Find where the given text appears and provide that cell's center as [X, Y] coordinate. 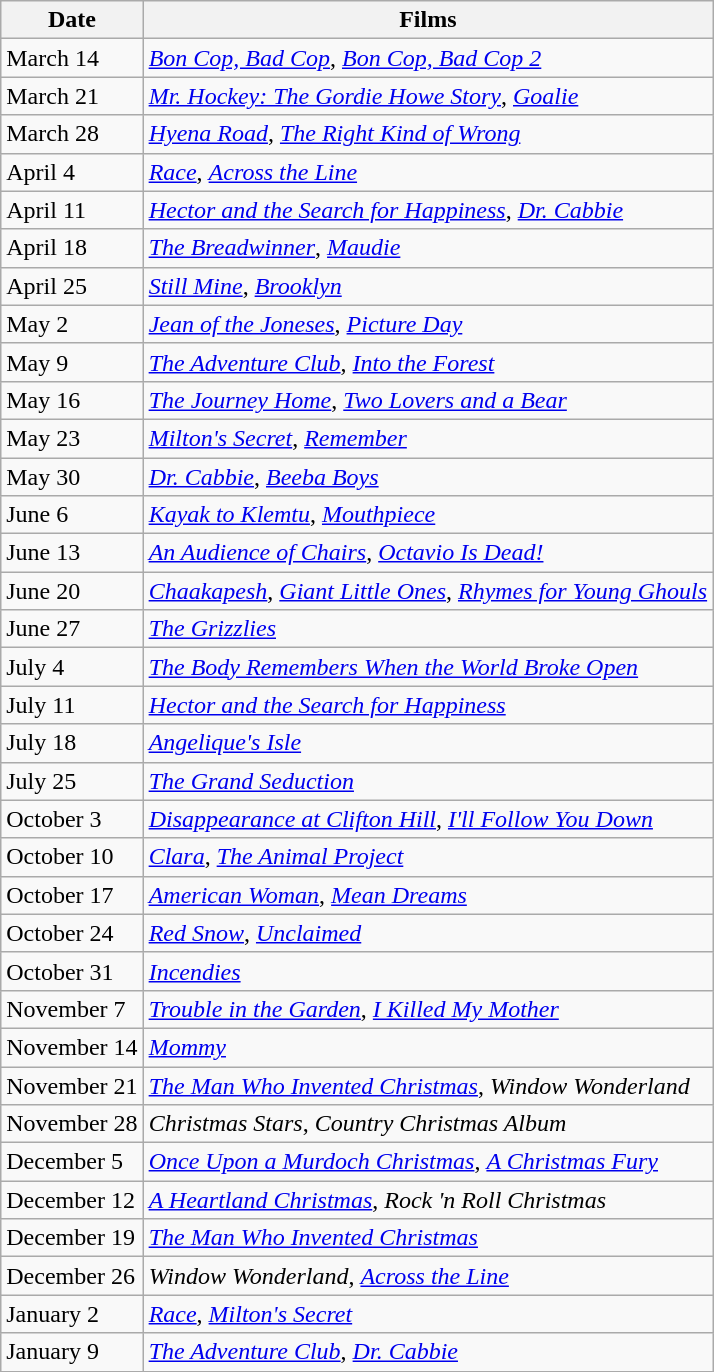
Hector and the Search for Happiness, Dr. Cabbie [428, 210]
May 9 [72, 362]
The Breadwinner, Maudie [428, 248]
December 12 [72, 1200]
Race, Across the Line [428, 172]
Still Mine, Brooklyn [428, 286]
May 23 [72, 438]
Jean of the Joneses, Picture Day [428, 324]
March 28 [72, 134]
Milton's Secret, Remember [428, 438]
July 4 [72, 667]
May 30 [72, 477]
April 11 [72, 210]
March 14 [72, 58]
November 14 [72, 1047]
May 2 [72, 324]
June 27 [72, 629]
The Man Who Invented Christmas, Window Wonderland [428, 1085]
June 13 [72, 553]
The Adventure Club, Into the Forest [428, 362]
Bon Cop, Bad Cop, Bon Cop, Bad Cop 2 [428, 58]
Incendies [428, 971]
Clara, The Animal Project [428, 857]
Chaakapesh, Giant Little Ones, Rhymes for Young Ghouls [428, 591]
November 28 [72, 1124]
November 21 [72, 1085]
April 4 [72, 172]
April 18 [72, 248]
July 11 [72, 705]
October 10 [72, 857]
July 25 [72, 781]
Kayak to Klemtu, Mouthpiece [428, 515]
May 16 [72, 400]
Mr. Hockey: The Gordie Howe Story, Goalie [428, 96]
December 5 [72, 1162]
January 2 [72, 1314]
American Woman, Mean Dreams [428, 895]
October 31 [72, 971]
Angelique's Isle [428, 743]
The Grizzlies [428, 629]
Race, Milton's Secret [428, 1314]
The Grand Seduction [428, 781]
The Adventure Club, Dr. Cabbie [428, 1352]
November 7 [72, 1009]
January 9 [72, 1352]
Red Snow, Unclaimed [428, 933]
June 6 [72, 515]
October 3 [72, 819]
December 19 [72, 1238]
December 26 [72, 1276]
Trouble in the Garden, I Killed My Mother [428, 1009]
A Heartland Christmas, Rock 'n Roll Christmas [428, 1200]
Once Upon a Murdoch Christmas, A Christmas Fury [428, 1162]
Mommy [428, 1047]
April 25 [72, 286]
Date [72, 20]
October 24 [72, 933]
The Journey Home, Two Lovers and a Bear [428, 400]
Hyena Road, The Right Kind of Wrong [428, 134]
June 20 [72, 591]
Hector and the Search for Happiness [428, 705]
An Audience of Chairs, Octavio Is Dead! [428, 553]
October 17 [72, 895]
Christmas Stars, Country Christmas Album [428, 1124]
The Body Remembers When the World Broke Open [428, 667]
Window Wonderland, Across the Line [428, 1276]
Disappearance at Clifton Hill, I'll Follow You Down [428, 819]
March 21 [72, 96]
July 18 [72, 743]
Dr. Cabbie, Beeba Boys [428, 477]
Films [428, 20]
The Man Who Invented Christmas [428, 1238]
